Search for the cell housing the specified text and yield its (x, y) center coordinate. 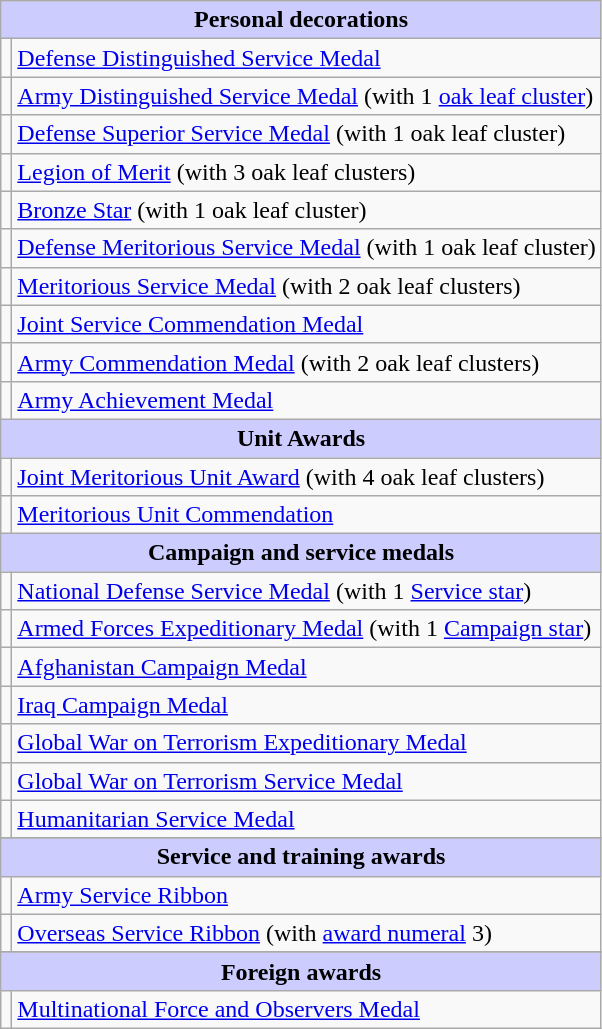
Humanitarian Service Medal (307, 819)
Army Service Ribbon (307, 895)
National Defense Service Medal (with 1 Service star) (307, 591)
Army Achievement Medal (307, 400)
Joint Meritorious Unit Award (with 4 oak leaf clusters) (307, 477)
Bronze Star (with 1 oak leaf cluster) (307, 210)
Service and training awards (302, 857)
Legion of Merit (with 3 oak leaf clusters) (307, 172)
Army Commendation Medal (with 2 oak leaf clusters) (307, 362)
Iraq Campaign Medal (307, 705)
Afghanistan Campaign Medal (307, 667)
Global War on Terrorism Service Medal (307, 781)
Campaign and service medals (302, 553)
Meritorious Unit Commendation (307, 515)
Defense Meritorious Service Medal (with 1 oak leaf cluster) (307, 248)
Multinational Force and Observers Medal (307, 1009)
Global War on Terrorism Expeditionary Medal (307, 743)
Foreign awards (302, 971)
Meritorious Service Medal (with 2 oak leaf clusters) (307, 286)
Joint Service Commendation Medal (307, 324)
Armed Forces Expeditionary Medal (with 1 Campaign star) (307, 629)
Army Distinguished Service Medal (with 1 oak leaf cluster) (307, 96)
Defense Distinguished Service Medal (307, 58)
Defense Superior Service Medal (with 1 oak leaf cluster) (307, 134)
Unit Awards (302, 438)
Overseas Service Ribbon (with award numeral 3) (307, 933)
Personal decorations (302, 20)
